Return (x, y) of the center of cell containing provided text 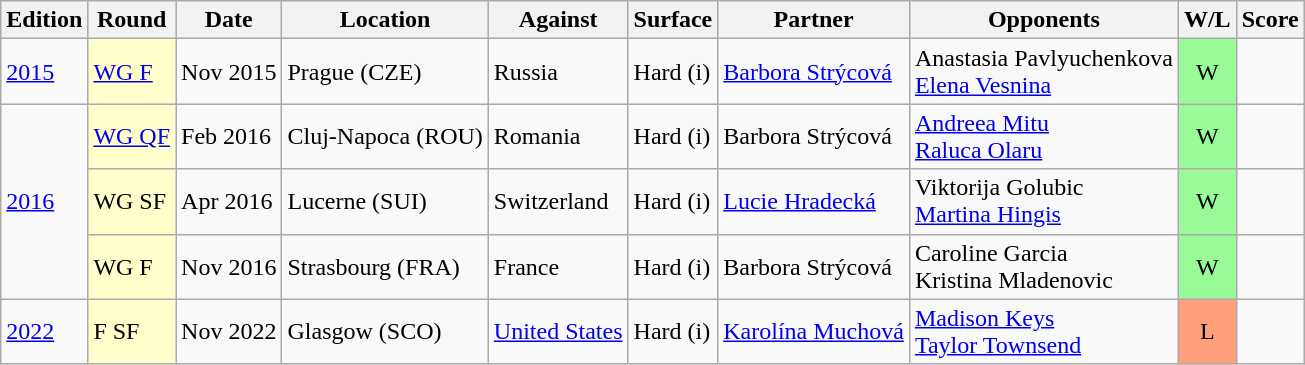
Feb 2016 (229, 136)
Nov 2022 (229, 332)
Caroline Garcia Kristina Mladenovic (1044, 266)
Russia (558, 72)
Apr 2016 (229, 202)
Location (385, 20)
Edition (44, 20)
Opponents (1044, 20)
Viktorija Golubic Martina Hingis (1044, 202)
Karolína Muchová (814, 332)
Andreea Mitu Raluca Olaru (1044, 136)
Surface (673, 20)
L (1207, 332)
WG SF (132, 202)
United States (558, 332)
Nov 2015 (229, 72)
Prague (CZE) (385, 72)
2016 (44, 202)
Score (1270, 20)
Nov 2016 (229, 266)
Lucerne (SUI) (385, 202)
France (558, 266)
Against (558, 20)
Strasbourg (FRA) (385, 266)
Lucie Hradecká (814, 202)
Madison Keys Taylor Townsend (1044, 332)
Switzerland (558, 202)
2015 (44, 72)
Date (229, 20)
Partner (814, 20)
WG QF (132, 136)
F SF (132, 332)
Round (132, 20)
Cluj-Napoca (ROU) (385, 136)
Romania (558, 136)
Glasgow (SCO) (385, 332)
2022 (44, 332)
Anastasia Pavlyuchenkova Elena Vesnina (1044, 72)
W/L (1207, 20)
